Provide the (x, y) coordinate of the cell's center where the given text is located.  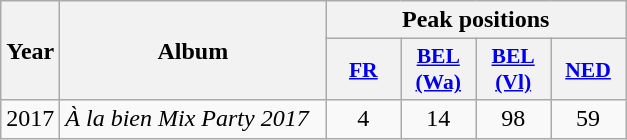
NED (588, 70)
À la bien Mix Party 2017 (193, 119)
2017 (30, 119)
4 (364, 119)
14 (438, 119)
98 (514, 119)
BEL (Vl) (514, 70)
Year (30, 50)
Album (193, 50)
BEL (Wa) (438, 70)
59 (588, 119)
Peak positions (476, 20)
FR (364, 70)
